Return the [X, Y] coordinate for the center point of the cell that contains the specified text.  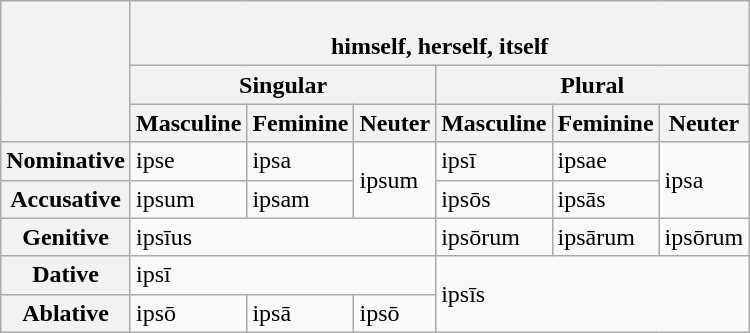
Nominative [66, 161]
ipsōs [494, 199]
Singular [282, 85]
ipsīus [282, 237]
ipsārum [606, 237]
Dative [66, 275]
ipse [188, 161]
ipsae [606, 161]
ipsās [606, 199]
Ablative [66, 313]
Plural [592, 85]
ipsam [300, 199]
Accusative [66, 199]
ipsā [300, 313]
Genitive [66, 237]
ipsīs [592, 294]
himself, herself, itself [439, 34]
